From the cell containing the given text, extract its center point as (X, Y) coordinate. 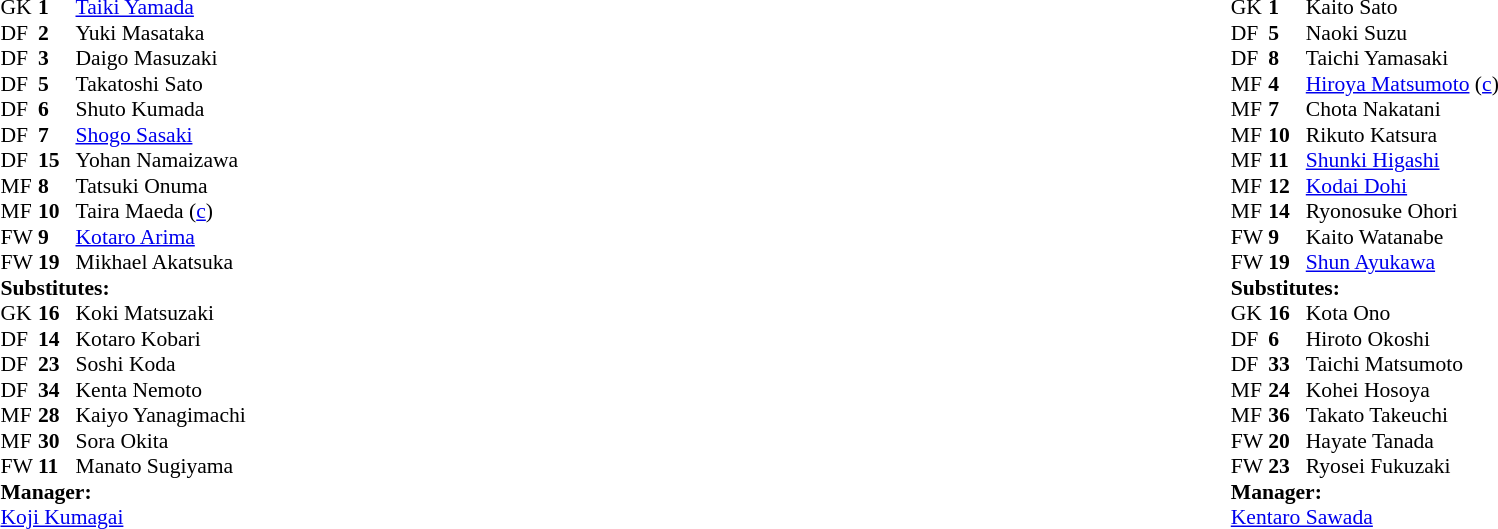
15 (57, 161)
Substitutes: (122, 288)
34 (57, 390)
Kaiyo Yanagimachi (161, 415)
Takatoshi Sato (161, 84)
Koki Matsuzaki (161, 313)
Mikhael Akatsuka (161, 263)
Kotaro Kobari (161, 339)
Tatsuki Onuma (161, 186)
Kotaro Arima (161, 237)
33 (1287, 365)
Manato Sugiyama (161, 467)
Kenta Nemoto (161, 390)
28 (57, 415)
Manager: (122, 492)
Soshi Koda (161, 365)
Daigo Masuzaki (161, 59)
Shogo Sasaki (161, 135)
Taira Maeda (c) (161, 211)
2 (57, 33)
20 (1287, 441)
Sora Okita (161, 441)
30 (57, 441)
Yohan Namaizawa (161, 161)
4 (1287, 84)
36 (1287, 415)
Shuto Kumada (161, 109)
12 (1287, 186)
24 (1287, 390)
Yuki Masataka (161, 33)
3 (57, 59)
